For the text-containing cell, return its midpoint in [X, Y] coordinate format. 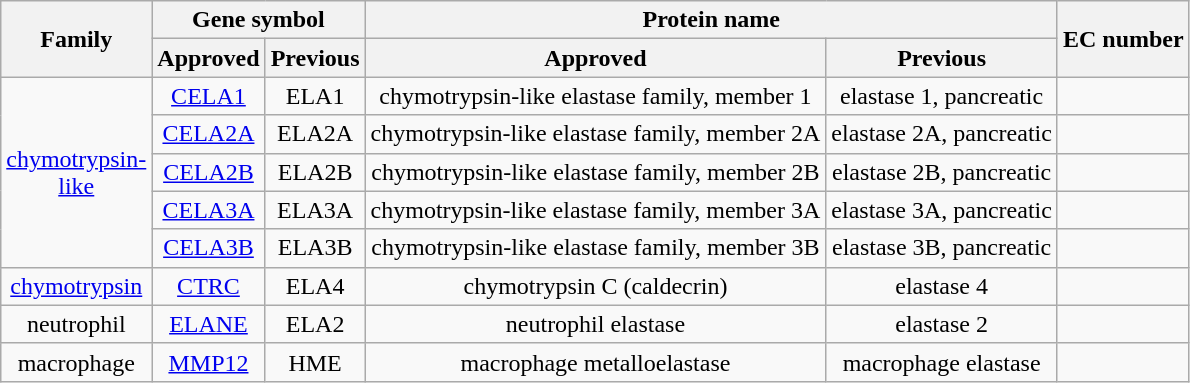
Family [76, 39]
elastase 1, pancreatic [942, 96]
macrophage metalloelastase [596, 362]
CELA3B [208, 248]
ELA2 [315, 324]
ELA2B [315, 172]
chymotrypsin-like elastase family, member 3B [596, 248]
elastase 2 [942, 324]
CELA3A [208, 210]
neutrophil [76, 324]
ELA2A [315, 134]
ELANE [208, 324]
chymotrypsin-like elastase family, member 3A [596, 210]
ELA4 [315, 286]
elastase 2B, pancreatic [942, 172]
Protein name [711, 20]
elastase 2A, pancreatic [942, 134]
neutrophil elastase [596, 324]
CELA1 [208, 96]
ELA3B [315, 248]
macrophage [76, 362]
HME [315, 362]
chymotrypsin [76, 286]
EC number [1123, 39]
elastase 4 [942, 286]
ELA1 [315, 96]
chymotrypsin-like elastase family, member 2A [596, 134]
CELA2A [208, 134]
CELA2B [208, 172]
elastase 3A, pancreatic [942, 210]
chymotrypsin C (caldecrin) [596, 286]
chymotrypsin-like elastase family, member 1 [596, 96]
chymotrypsin-like [76, 172]
MMP12 [208, 362]
macrophage elastase [942, 362]
Gene symbol [258, 20]
chymotrypsin-like elastase family, member 2B [596, 172]
ELA3A [315, 210]
CTRC [208, 286]
elastase 3B, pancreatic [942, 248]
